Search for the cell housing the specified text and yield its (x, y) center coordinate. 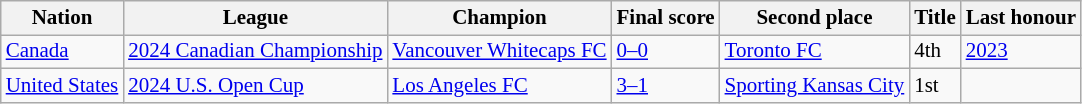
Sporting Kansas City (815, 86)
2024 Canadian Championship (255, 52)
Final score (666, 18)
Champion (499, 18)
Second place (815, 18)
4th (935, 52)
1st (935, 86)
2023 (1021, 52)
2024 U.S. Open Cup (255, 86)
Nation (62, 18)
Vancouver Whitecaps FC (499, 52)
United States (62, 86)
League (255, 18)
3–1 (666, 86)
Canada (62, 52)
Last honour (1021, 18)
Title (935, 18)
0–0 (666, 52)
Los Angeles FC (499, 86)
Toronto FC (815, 52)
